For the text-containing cell, return its midpoint in (x, y) coordinate format. 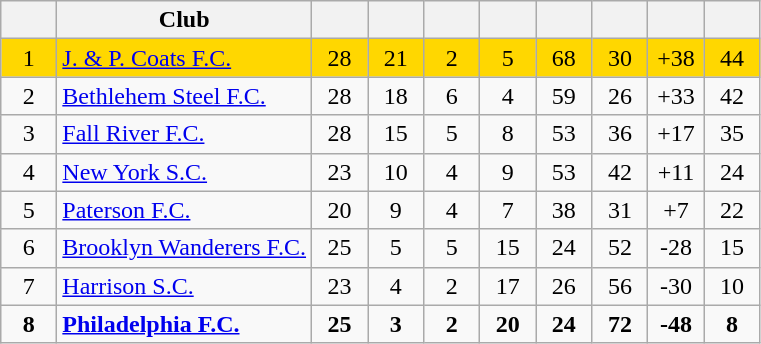
21 (396, 58)
38 (564, 210)
Paterson F.C. (184, 210)
Harrison S.C. (184, 286)
+11 (676, 172)
New York S.C. (184, 172)
22 (732, 210)
Fall River F.C. (184, 134)
56 (620, 286)
Philadelphia F.C. (184, 324)
-30 (676, 286)
J. & P. Coats F.C. (184, 58)
18 (396, 96)
Bethlehem Steel F.C. (184, 96)
44 (732, 58)
-48 (676, 324)
1 (29, 58)
+33 (676, 96)
+38 (676, 58)
17 (508, 286)
59 (564, 96)
+17 (676, 134)
30 (620, 58)
35 (732, 134)
Club (184, 20)
-28 (676, 248)
72 (620, 324)
Brooklyn Wanderers F.C. (184, 248)
68 (564, 58)
52 (620, 248)
36 (620, 134)
31 (620, 210)
+7 (676, 210)
